Capture the cell that displays the provided text and extract its [x, y] central coordinate. 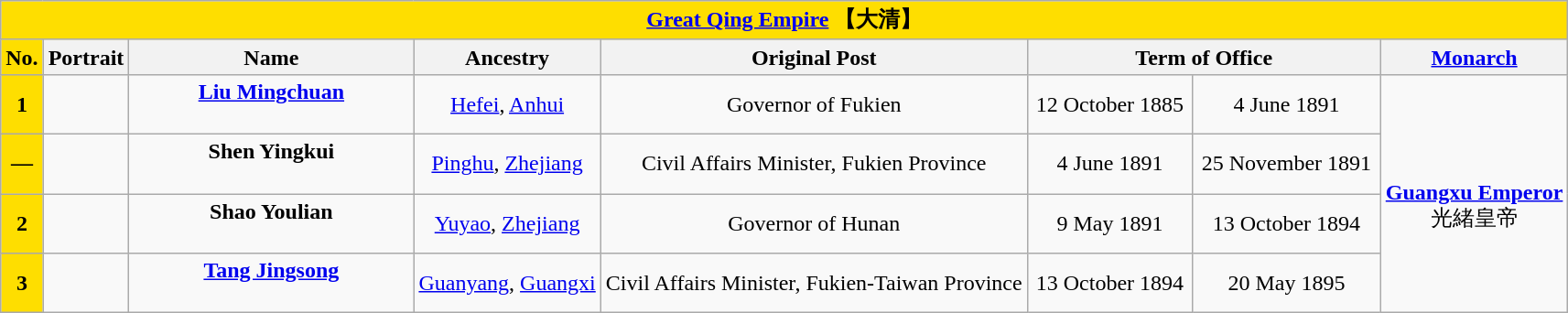
1 [22, 104]
Portrait [86, 57]
Tang Jingsong [271, 284]
Name [271, 57]
Governor of Fukien [814, 104]
Guanyang, Guangxi [507, 284]
Term of Office [1204, 57]
20 May 1895 [1287, 284]
3 [22, 284]
Shen Yingkui [271, 163]
— [22, 163]
Ancestry [507, 57]
25 November 1891 [1287, 163]
Liu Mingchuan [271, 104]
Civil Affairs Minister, Fukien-Taiwan Province [814, 284]
Great Qing Empire 【大清】 [784, 20]
Governor of Hunan [814, 223]
No. [22, 57]
12 October 1885 [1109, 104]
Monarch [1474, 57]
Guangxu Emperor光緒皇帝 [1474, 193]
Hefei, Anhui [507, 104]
9 May 1891 [1109, 223]
Civil Affairs Minister, Fukien Province [814, 163]
2 [22, 223]
Original Post [814, 57]
Shao Youlian [271, 223]
Yuyao, Zhejiang [507, 223]
Pinghu, Zhejiang [507, 163]
